From the cell containing the given text, extract its center point as [x, y] coordinate. 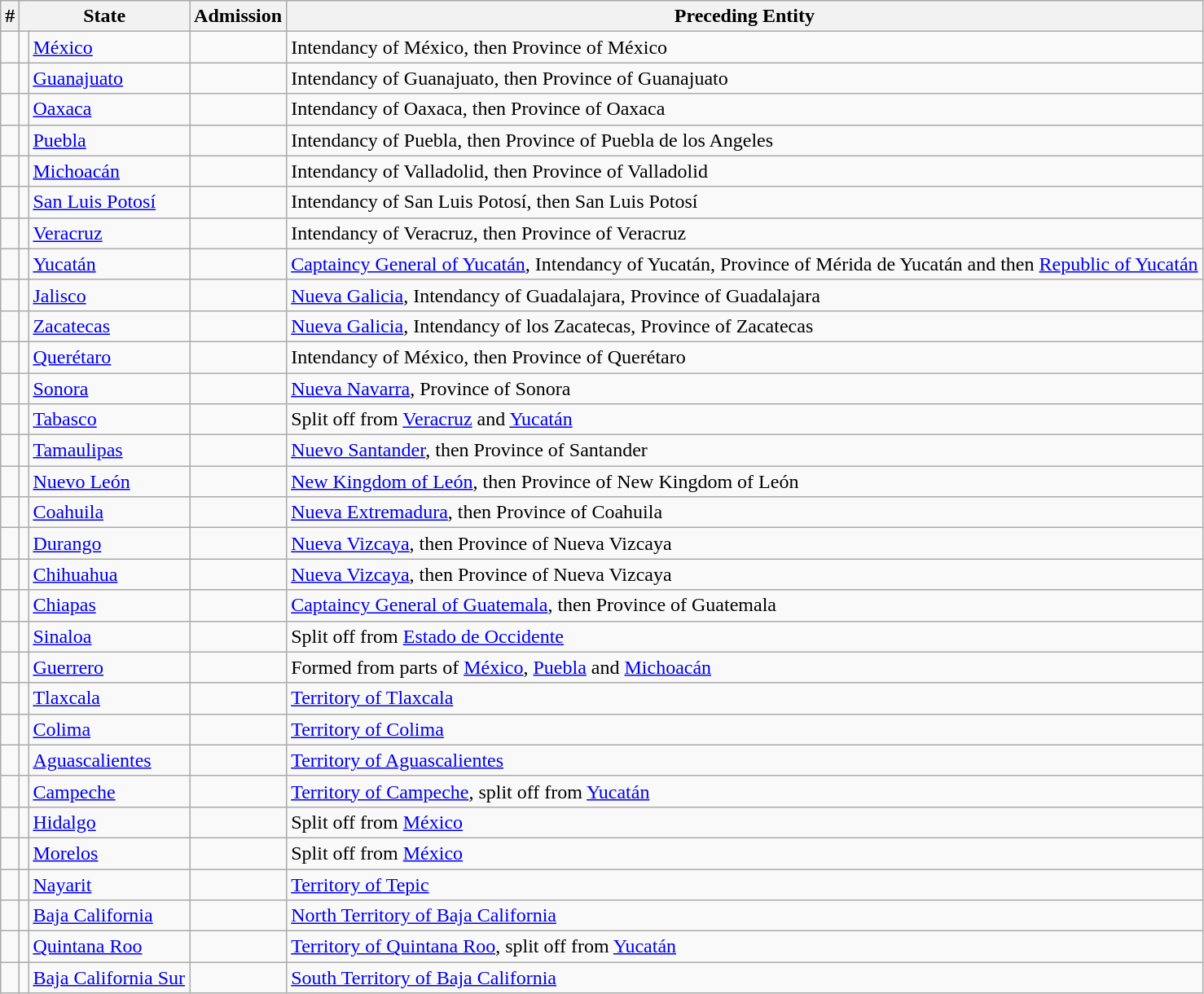
Admission [238, 16]
Preceding Entity [745, 16]
Colima [109, 729]
Captaincy General of Guatemala, then Province of Guatemala [745, 605]
# [10, 16]
Chiapas [109, 605]
Michoacán [109, 171]
Intendancy of Puebla, then Province of Puebla de los Angeles [745, 140]
Jalisco [109, 295]
Durango [109, 543]
Guerrero [109, 667]
Territory of Colima [745, 729]
Veracruz [109, 233]
Intendancy of Veracruz, then Province of Veracruz [745, 233]
Nayarit [109, 884]
Baja California Sur [109, 978]
Formed from parts of México, Puebla and Michoacán [745, 667]
State [104, 16]
Nuevo León [109, 482]
Nueva Extremadura, then Province of Coahuila [745, 512]
Puebla [109, 140]
Morelos [109, 853]
South Territory of Baja California [745, 978]
Tlaxcala [109, 698]
Territory of Quintana Roo, split off from Yucatán [745, 947]
Chihuahua [109, 574]
Sonora [109, 389]
Sinaloa [109, 636]
Zacatecas [109, 326]
Querétaro [109, 357]
Territory of Aguascalientes [745, 760]
Nueva Galicia, Intendancy of los Zacatecas, Province of Zacatecas [745, 326]
Oaxaca [109, 109]
Nuevo Santander, then Province of Santander [745, 451]
North Territory of Baja California [745, 916]
New Kingdom of León, then Province of New Kingdom of León [745, 482]
Baja California [109, 916]
Tamaulipas [109, 451]
Intendancy of San Luis Potosí, then San Luis Potosí [745, 202]
México [109, 47]
Intendancy of Guanajuato, then Province of Guanajuato [745, 78]
Yucatán [109, 264]
Hidalgo [109, 822]
Campeche [109, 791]
Intendancy of México, then Province of México [745, 47]
Quintana Roo [109, 947]
Split off from Estado de Occidente [745, 636]
Guanajuato [109, 78]
Nueva Navarra, Province of Sonora [745, 389]
Intendancy of Oaxaca, then Province of Oaxaca [745, 109]
Territory of Tepic [745, 884]
Coahuila [109, 512]
Aguascalientes [109, 760]
Territory of Tlaxcala [745, 698]
Tabasco [109, 420]
Split off from Veracruz and Yucatán [745, 420]
Territory of Campeche, split off from Yucatán [745, 791]
Captaincy General of Yucatán, Intendancy of Yucatán, Province of Mérida de Yucatán and then Republic of Yucatán [745, 264]
Intendancy of Valladolid, then Province of Valladolid [745, 171]
Intendancy of México, then Province of Querétaro [745, 357]
Nueva Galicia, Intendancy of Guadalajara, Province of Guadalajara [745, 295]
San Luis Potosí [109, 202]
